Provide the [x, y] coordinate of the cell's center where the given text is located.  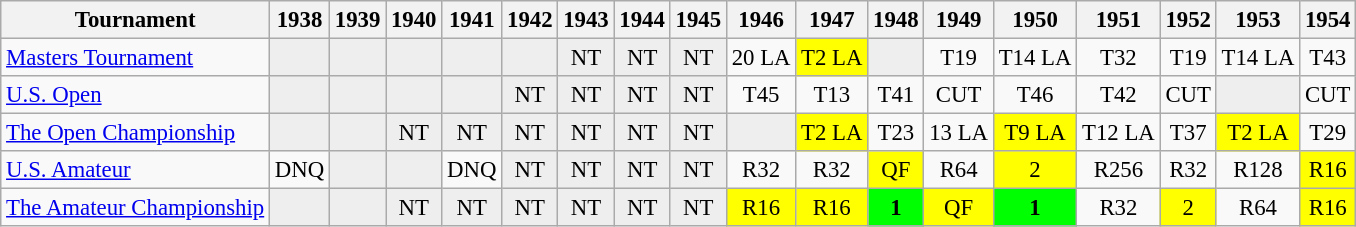
20 LA [760, 58]
T12 LA [1118, 133]
T29 [1328, 133]
The Open Championship [136, 133]
T9 LA [1034, 133]
T43 [1328, 58]
1947 [832, 20]
1952 [1188, 20]
T37 [1188, 133]
T45 [760, 95]
1943 [586, 20]
1945 [698, 20]
1938 [300, 20]
1953 [1258, 20]
T42 [1118, 95]
T41 [896, 95]
1954 [1328, 20]
T32 [1118, 58]
1950 [1034, 20]
1946 [760, 20]
U.S. Amateur [136, 170]
The Amateur Championship [136, 208]
T46 [1034, 95]
1941 [472, 20]
1948 [896, 20]
1951 [1118, 20]
T23 [896, 133]
1942 [530, 20]
U.S. Open [136, 95]
R256 [1118, 170]
1949 [958, 20]
T13 [832, 95]
1944 [642, 20]
R128 [1258, 170]
1940 [414, 20]
13 LA [958, 133]
1939 [357, 20]
Masters Tournament [136, 58]
Tournament [136, 20]
